Detect which cell encompasses the target text, then output its [X, Y] center coordinate. 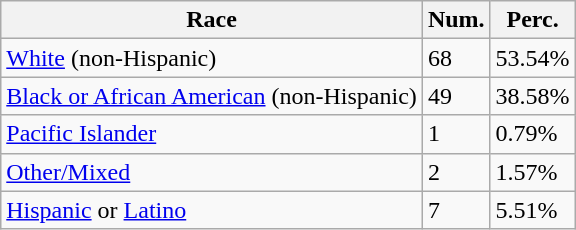
White (non-Hispanic) [212, 58]
Pacific Islander [212, 134]
1 [456, 134]
5.51% [532, 210]
Black or African American (non-Hispanic) [212, 96]
Num. [456, 20]
Perc. [532, 20]
68 [456, 58]
1.57% [532, 172]
Hispanic or Latino [212, 210]
49 [456, 96]
Other/Mixed [212, 172]
2 [456, 172]
0.79% [532, 134]
Race [212, 20]
38.58% [532, 96]
7 [456, 210]
53.54% [532, 58]
